Find where the given text appears and provide that cell's center as [X, Y] coordinate. 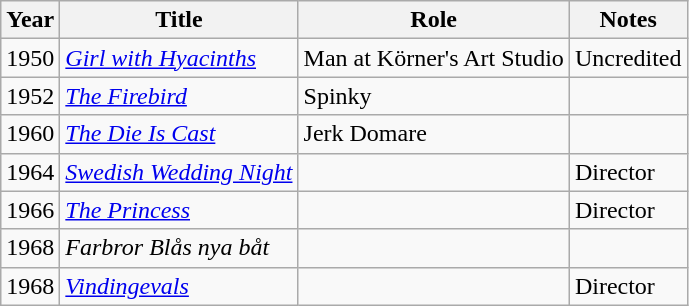
1950 [30, 58]
Man at Körner's Art Studio [434, 58]
Swedish Wedding Night [179, 172]
Notes [628, 20]
Spinky [434, 96]
The Firebird [179, 96]
1966 [30, 210]
Girl with Hyacinths [179, 58]
Vindingevals [179, 286]
Uncredited [628, 58]
The Princess [179, 210]
The Die Is Cast [179, 134]
1964 [30, 172]
1952 [30, 96]
Title [179, 20]
Jerk Domare [434, 134]
Farbror Blås nya båt [179, 248]
Role [434, 20]
Year [30, 20]
1960 [30, 134]
